Detect which cell encompasses the target text, then output its [x, y] center coordinate. 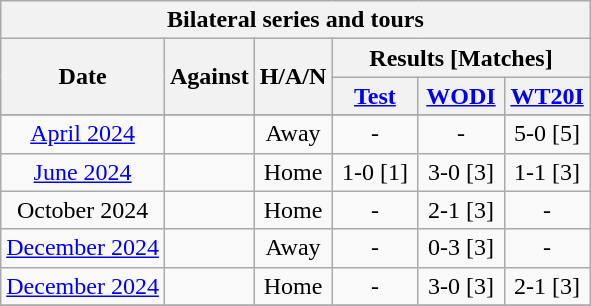
Date [83, 77]
Against [209, 77]
Test [375, 96]
April 2024 [83, 134]
Bilateral series and tours [296, 20]
WT20I [547, 96]
1-0 [1] [375, 172]
Results [Matches] [461, 58]
WODI [461, 96]
June 2024 [83, 172]
1-1 [3] [547, 172]
5-0 [5] [547, 134]
October 2024 [83, 210]
H/A/N [293, 77]
0-3 [3] [461, 248]
